Return (x, y) of the center of cell containing provided text 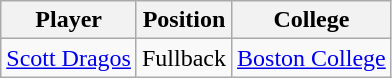
Position (184, 20)
Scott Dragos (69, 58)
College (312, 20)
Fullback (184, 58)
Boston College (312, 58)
Player (69, 20)
